Search for the cell housing the specified text and yield its [x, y] center coordinate. 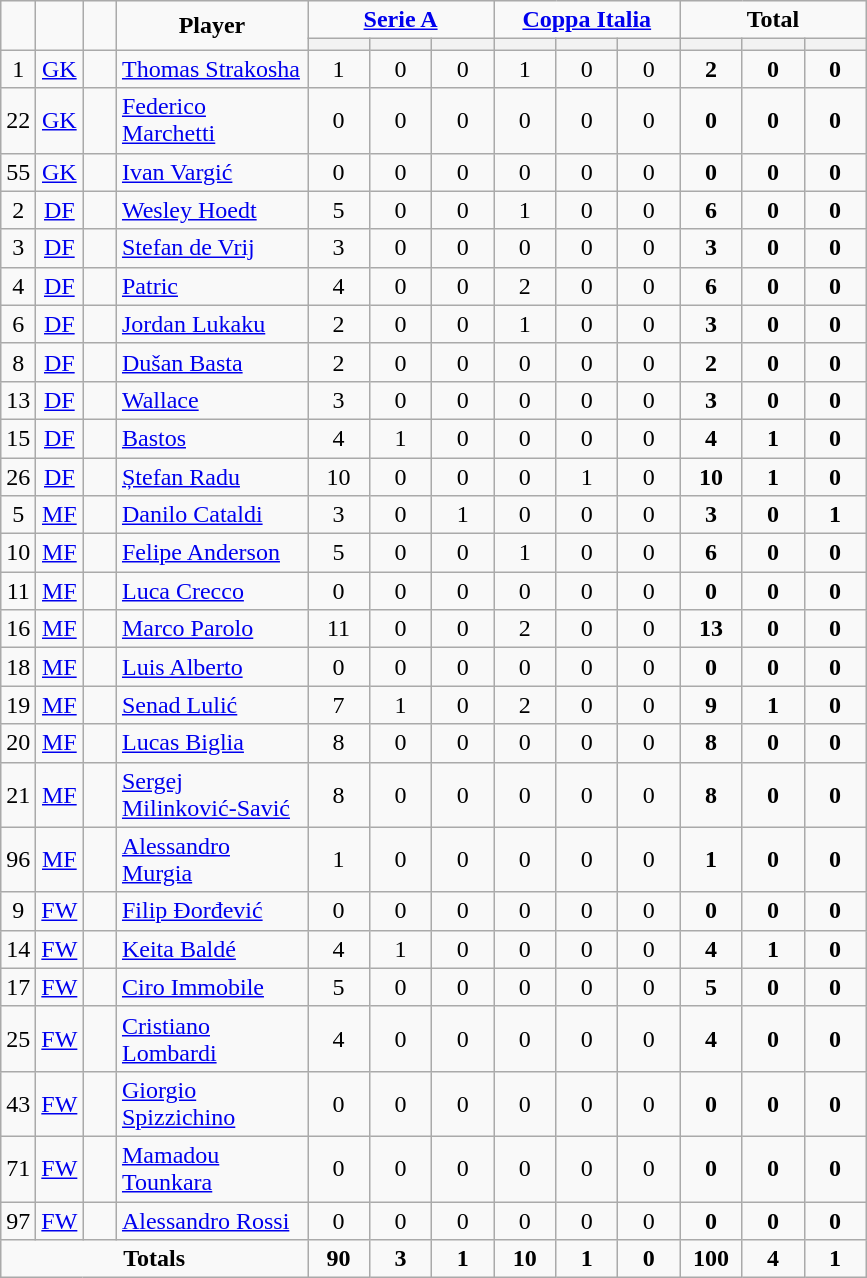
Bastos [212, 438]
Total [773, 20]
Serie A [401, 20]
17 [18, 987]
Thomas Strakosha [212, 69]
19 [18, 705]
100 [711, 1259]
71 [18, 1168]
97 [18, 1221]
Player [212, 26]
Jordan Lukaku [212, 324]
Sergej Milinković-Savić [212, 794]
Felipe Anderson [212, 553]
Federico Marchetti [212, 120]
Danilo Cataldi [212, 515]
Luis Alberto [212, 667]
7 [339, 705]
26 [18, 477]
Wesley Hoedt [212, 210]
Ștefan Radu [212, 477]
Giorgio Spizzichino [212, 1104]
Ciro Immobile [212, 987]
Filip Đorđević [212, 911]
14 [18, 949]
55 [18, 172]
20 [18, 743]
Marco Parolo [212, 629]
15 [18, 438]
22 [18, 120]
Ivan Vargić [212, 172]
Dušan Basta [212, 362]
Alessandro Murgia [212, 860]
90 [339, 1259]
Senad Lulić [212, 705]
Mamadou Tounkara [212, 1168]
25 [18, 1038]
Alessandro Rossi [212, 1221]
Keita Baldé [212, 949]
Coppa Italia [587, 20]
Patric [212, 286]
16 [18, 629]
21 [18, 794]
Cristiano Lombardi [212, 1038]
Stefan de Vrij [212, 248]
18 [18, 667]
43 [18, 1104]
Totals [154, 1259]
Lucas Biglia [212, 743]
Luca Crecco [212, 591]
96 [18, 860]
Wallace [212, 400]
